Provide the (x, y) coordinate of the cell's center where the given text is located.  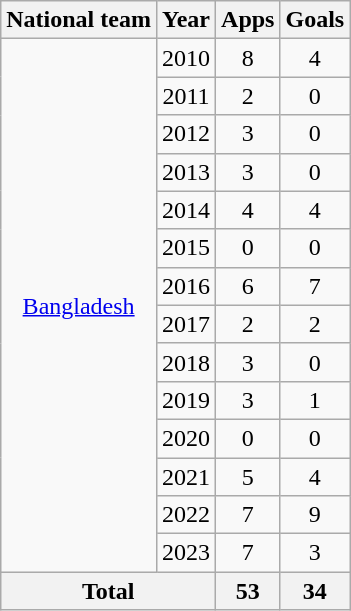
2017 (186, 324)
2016 (186, 286)
53 (248, 591)
2020 (186, 438)
5 (248, 477)
Goals (315, 20)
2019 (186, 400)
2010 (186, 58)
8 (248, 58)
2015 (186, 248)
2018 (186, 362)
2023 (186, 553)
2011 (186, 96)
6 (248, 286)
1 (315, 400)
2013 (186, 172)
Year (186, 20)
2021 (186, 477)
Total (108, 591)
34 (315, 591)
Bangladesh (79, 306)
2012 (186, 134)
National team (79, 20)
Apps (248, 20)
2022 (186, 515)
9 (315, 515)
2014 (186, 210)
